Extract the [x, y] coordinate from the center of the cell holding the provided text.  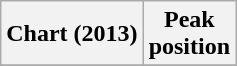
Chart (2013) [72, 34]
Peakposition [189, 34]
